Capture the cell that displays the provided text and extract its (X, Y) central coordinate. 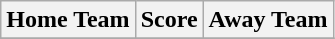
Away Team (268, 20)
Home Team (68, 20)
Score (169, 20)
